Search for the cell housing the specified text and yield its [x, y] center coordinate. 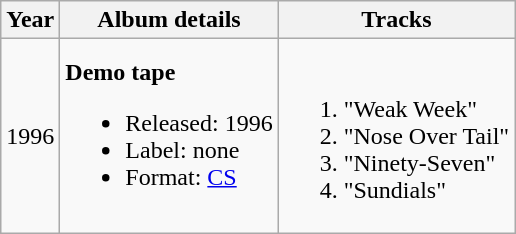
Tracks [396, 20]
1996 [30, 136]
Demo tapeReleased: 1996Label: noneFormat: CS [169, 136]
Album details [169, 20]
"Weak Week""Nose Over Tail""Ninety-Seven""Sundials" [396, 136]
Year [30, 20]
